Detect which cell encompasses the target text, then output its [X, Y] center coordinate. 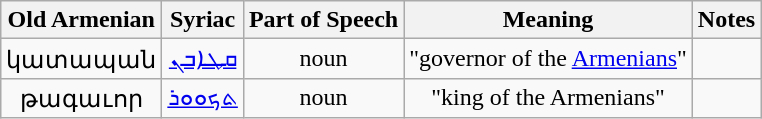
"governor of the Armenians" [548, 59]
թագաւոր [82, 98]
Syriac [203, 20]
Meaning [548, 20]
ܬܟܘܘܪ [203, 98]
Notes [726, 20]
Part of Speech [323, 20]
Old Armenian [82, 20]
"king of the Armenians" [548, 98]
կատապան [82, 59]
ܩܛܐܒܢ [203, 59]
